Provide the (X, Y) coordinate of the cell's center where the given text is located.  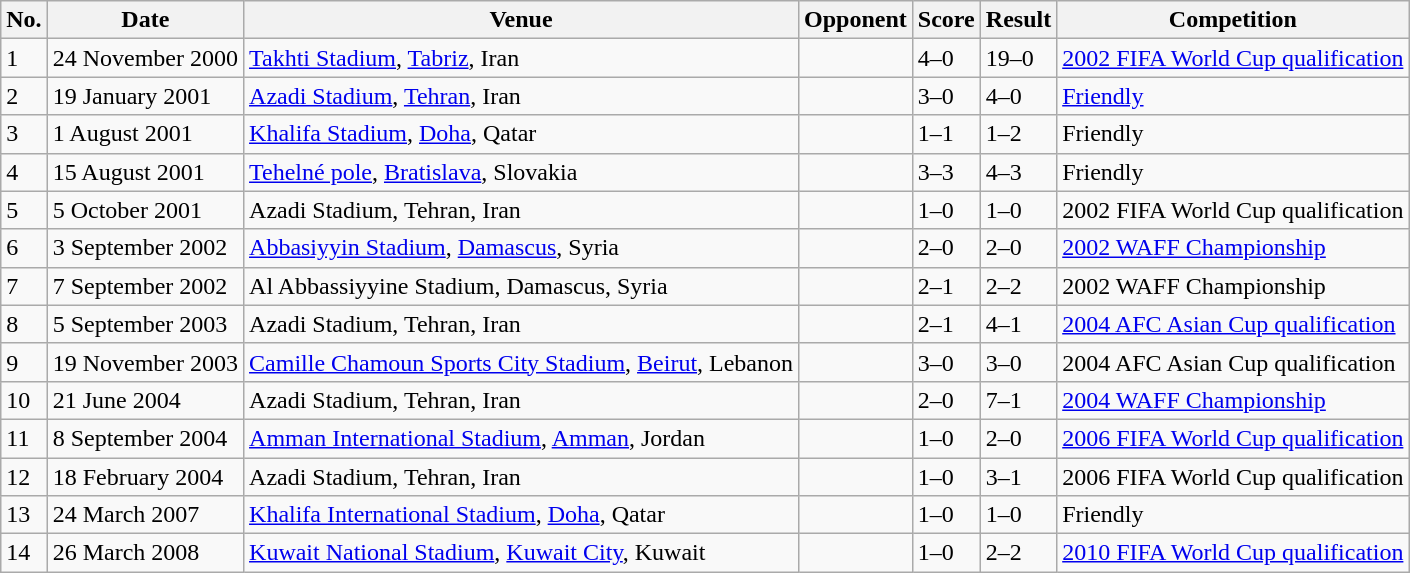
3–1 (1018, 477)
6 (24, 248)
1 August 2001 (145, 134)
18 February 2004 (145, 477)
1–2 (1018, 134)
No. (24, 20)
4–3 (1018, 172)
2004 WAFF Championship (1233, 400)
2 (24, 96)
Takhti Stadium, Tabriz, Iran (522, 58)
19 January 2001 (145, 96)
19–0 (1018, 58)
7 (24, 286)
3 September 2002 (145, 248)
9 (24, 362)
5 (24, 210)
14 (24, 553)
15 August 2001 (145, 172)
5 September 2003 (145, 324)
4 (24, 172)
8 (24, 324)
10 (24, 400)
4–1 (1018, 324)
3–3 (946, 172)
Kuwait National Stadium, Kuwait City, Kuwait (522, 553)
Al Abbassiyyine Stadium, Damascus, Syria (522, 286)
1 (24, 58)
8 September 2004 (145, 438)
5 October 2001 (145, 210)
1–1 (946, 134)
Venue (522, 20)
13 (24, 515)
Tehelné pole, Bratislava, Slovakia (522, 172)
Abbasiyyin Stadium, Damascus, Syria (522, 248)
Opponent (856, 20)
11 (24, 438)
21 June 2004 (145, 400)
Camille Chamoun Sports City Stadium, Beirut, Lebanon (522, 362)
24 March 2007 (145, 515)
Khalifa Stadium, Doha, Qatar (522, 134)
Amman International Stadium, Amman, Jordan (522, 438)
26 March 2008 (145, 553)
12 (24, 477)
2010 FIFA World Cup qualification (1233, 553)
Result (1018, 20)
24 November 2000 (145, 58)
19 November 2003 (145, 362)
Score (946, 20)
Competition (1233, 20)
Khalifa International Stadium, Doha, Qatar (522, 515)
Date (145, 20)
7 September 2002 (145, 286)
7–1 (1018, 400)
3 (24, 134)
